Capture the cell that displays the provided text and extract its [X, Y] central coordinate. 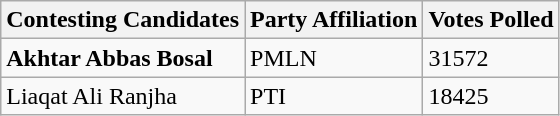
PTI [334, 96]
PMLN [334, 58]
18425 [491, 96]
Votes Polled [491, 20]
Contesting Candidates [123, 20]
Liaqat Ali Ranjha [123, 96]
Akhtar Abbas Bosal [123, 58]
Party Affiliation [334, 20]
31572 [491, 58]
